Find where the given text appears and provide that cell's center as [X, Y] coordinate. 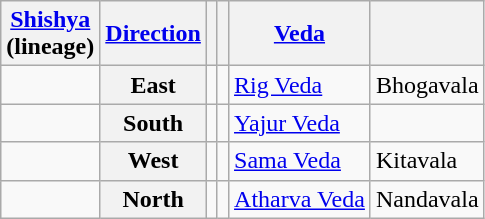
Yajur Veda [300, 123]
Rig Veda [300, 85]
Bhogavala [427, 85]
Direction [154, 34]
Sama Veda [300, 161]
Nandavala [427, 199]
Shishya(lineage) [50, 34]
North [154, 199]
South [154, 123]
Atharva Veda [300, 199]
East [154, 85]
West [154, 161]
Kitavala [427, 161]
Veda [300, 34]
